Output the (X, Y) coordinate of the center of the cell containing the given text.  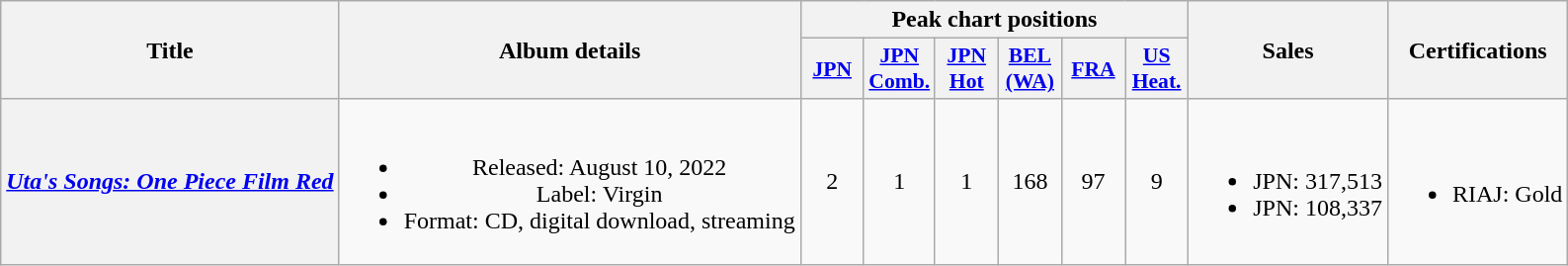
USHeat. (1157, 69)
JPN: 317,513 JPN: 108,337 (1288, 182)
JPNHot (966, 69)
Peak chart positions (994, 20)
97 (1093, 182)
RIAJ: Gold (1477, 182)
FRA (1093, 69)
JPNComb. (899, 69)
JPN (832, 69)
168 (1030, 182)
Album details (569, 49)
Released: August 10, 2022Label: VirginFormat: CD, digital download, streaming (569, 182)
Sales (1288, 49)
9 (1157, 182)
Uta's Songs: One Piece Film Red (170, 182)
Title (170, 49)
2 (832, 182)
BEL(WA) (1030, 69)
Certifications (1477, 49)
